Extract the (x, y) coordinate from the center of the cell holding the provided text.  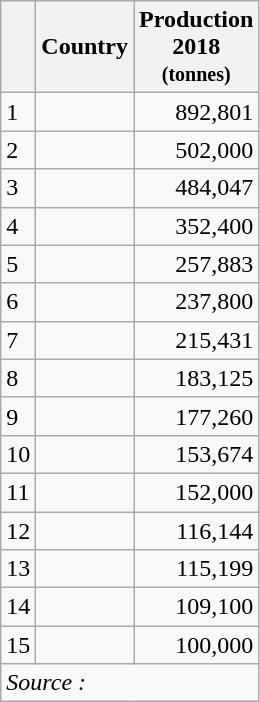
5 (18, 264)
115,199 (196, 569)
116,144 (196, 531)
215,431 (196, 340)
6 (18, 302)
2 (18, 150)
502,000 (196, 150)
257,883 (196, 264)
153,674 (196, 454)
Production 2018(tonnes) (196, 47)
Source : (130, 683)
352,400 (196, 226)
Country (85, 47)
8 (18, 378)
14 (18, 607)
177,260 (196, 416)
3 (18, 188)
4 (18, 226)
100,000 (196, 645)
109,100 (196, 607)
13 (18, 569)
10 (18, 454)
1 (18, 112)
11 (18, 492)
892,801 (196, 112)
237,800 (196, 302)
9 (18, 416)
183,125 (196, 378)
152,000 (196, 492)
12 (18, 531)
7 (18, 340)
15 (18, 645)
484,047 (196, 188)
